Provide the (X, Y) coordinate of the cell's center where the given text is located.  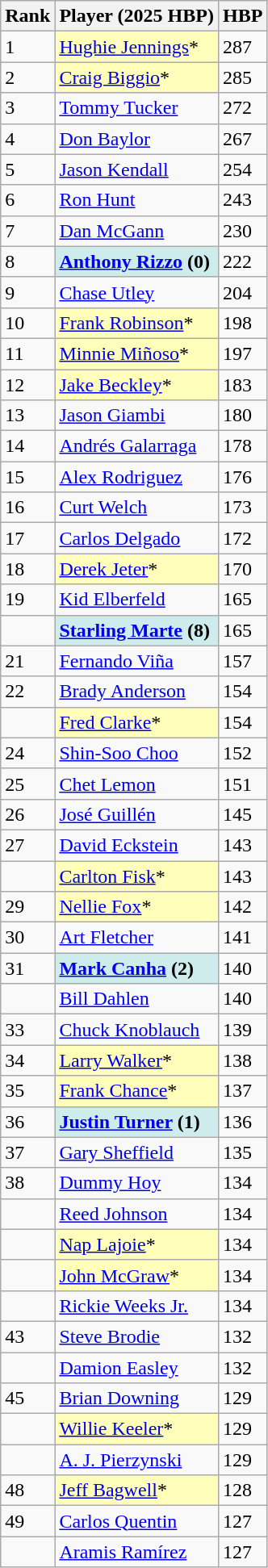
35 (27, 1091)
183 (242, 385)
45 (27, 1399)
A. J. Pierzynski (137, 1460)
Larry Walker* (137, 1060)
Mark Canha (2) (137, 968)
142 (242, 907)
137 (242, 1091)
Andrés Galarraga (137, 446)
180 (242, 416)
Aramis Ramírez (137, 1552)
Dummy Hoy (137, 1183)
Reed Johnson (137, 1214)
Jason Giambi (137, 416)
204 (242, 292)
Chuck Knoblauch (137, 1030)
Alex Rodriguez (137, 477)
8 (27, 261)
15 (27, 477)
285 (242, 77)
Carlos Quentin (137, 1521)
Tommy Tucker (137, 108)
Anthony Rizzo (0) (137, 261)
12 (27, 385)
138 (242, 1060)
6 (27, 200)
11 (27, 353)
33 (27, 1030)
254 (242, 169)
José Guillén (137, 814)
7 (27, 231)
Ron Hunt (137, 200)
David Eckstein (137, 845)
Frank Chance* (137, 1091)
19 (27, 600)
157 (242, 661)
38 (27, 1183)
4 (27, 139)
Nellie Fox* (137, 907)
141 (242, 938)
43 (27, 1336)
10 (27, 323)
Jeff Bagwell* (137, 1491)
Brian Downing (137, 1399)
Carlos Delgado (137, 538)
Starling Marte (8) (137, 630)
Steve Brodie (137, 1336)
Jason Kendall (137, 169)
Chase Utley (137, 292)
173 (242, 508)
Hughie Jennings* (137, 47)
128 (242, 1491)
49 (27, 1521)
135 (242, 1152)
Don Baylor (137, 139)
198 (242, 323)
37 (27, 1152)
25 (27, 784)
Dan McGann (137, 231)
14 (27, 446)
22 (27, 692)
Brady Anderson (137, 692)
Art Fletcher (137, 938)
34 (27, 1060)
3 (27, 108)
31 (27, 968)
Damion Easley (137, 1368)
172 (242, 538)
222 (242, 261)
27 (27, 845)
176 (242, 477)
Justin Turner (1) (137, 1122)
36 (27, 1122)
Willie Keeler* (137, 1429)
139 (242, 1030)
Kid Elberfeld (137, 600)
2 (27, 77)
Jake Beckley* (137, 385)
197 (242, 353)
30 (27, 938)
145 (242, 814)
Rank (27, 16)
13 (27, 416)
1 (27, 47)
136 (242, 1122)
Craig Biggio* (137, 77)
17 (27, 538)
Chet Lemon (137, 784)
HBP (242, 16)
Shin-Soo Choo (137, 753)
26 (27, 814)
170 (242, 569)
24 (27, 753)
272 (242, 108)
John McGraw* (137, 1275)
267 (242, 139)
Nap Lajoie* (137, 1244)
Fernando Viña (137, 661)
48 (27, 1491)
152 (242, 753)
243 (242, 200)
287 (242, 47)
178 (242, 446)
Frank Robinson* (137, 323)
Derek Jeter* (137, 569)
230 (242, 231)
Gary Sheffield (137, 1152)
Curt Welch (137, 508)
151 (242, 784)
21 (27, 661)
9 (27, 292)
5 (27, 169)
Rickie Weeks Jr. (137, 1306)
Minnie Miñoso* (137, 353)
29 (27, 907)
16 (27, 508)
Bill Dahlen (137, 999)
Fred Clarke* (137, 722)
Player (2025 HBP) (137, 16)
Carlton Fisk* (137, 876)
18 (27, 569)
